From the cell containing the given text, extract its center point as [x, y] coordinate. 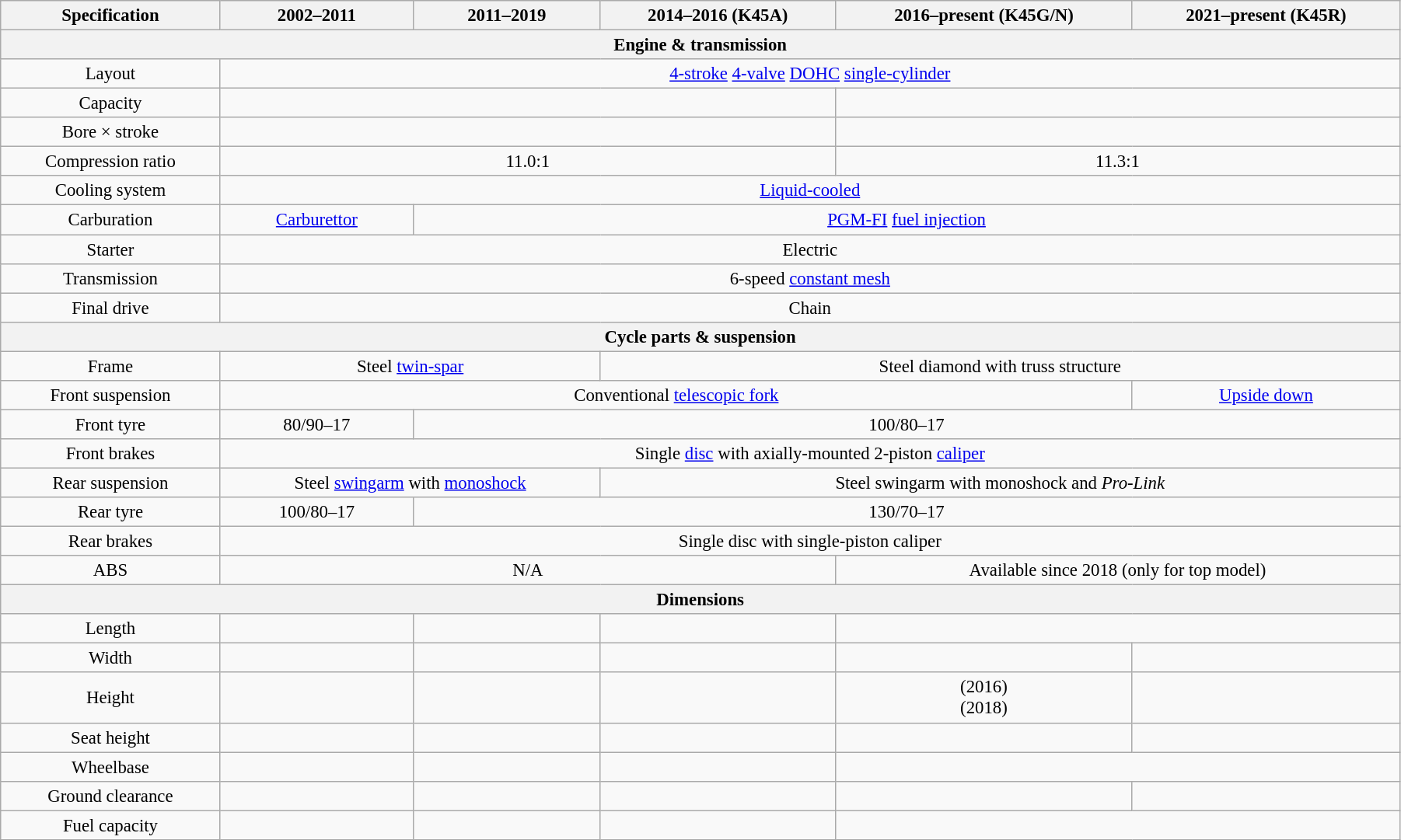
130/70–17 [907, 512]
Steel swingarm with monoshock and Pro-Link [1000, 483]
2014–2016 (K45A) [718, 16]
Liquid-cooled [810, 190]
4-stroke 4-valve DOHC single-cylinder [810, 74]
6-speed constant mesh [810, 278]
11.0:1 [527, 162]
2002–2011 [316, 16]
Single disc with single-piston caliper [810, 542]
80/90–17 [316, 424]
Fuel capacity [110, 825]
Rear suspension [110, 483]
2021–present (K45R) [1266, 16]
N/A [527, 570]
Cycle parts & suspension [700, 336]
Height [110, 698]
Front suspension [110, 396]
Final drive [110, 308]
Frame [110, 366]
Steel swingarm with monoshock [411, 483]
Electric [810, 249]
Available since 2018 (only for top model) [1118, 570]
Wheelbase [110, 767]
Compression ratio [110, 162]
Capacity [110, 103]
2011–2019 [507, 16]
11.3:1 [1118, 162]
Carburation [110, 220]
Seat height [110, 737]
Steel diamond with truss structure [1000, 366]
Single disc with axially-mounted 2-piston caliper [810, 454]
Carburettor [316, 220]
Specification [110, 16]
Layout [110, 74]
(2016) (2018) [984, 698]
Transmission [110, 278]
Upside down [1266, 396]
ABS [110, 570]
Ground clearance [110, 796]
2016–present (K45G/N) [984, 16]
Steel twin-spar [411, 366]
Chain [810, 308]
Rear brakes [110, 542]
Dimensions [700, 600]
PGM-FI fuel injection [907, 220]
Bore × stroke [110, 132]
Length [110, 629]
Front brakes [110, 454]
Conventional telescopic fork [676, 396]
Width [110, 658]
Engine & transmission [700, 45]
Rear tyre [110, 512]
Cooling system [110, 190]
Starter [110, 249]
Front tyre [110, 424]
